Scan for the cell matching the given text and deliver its [X, Y] coordinate at center. 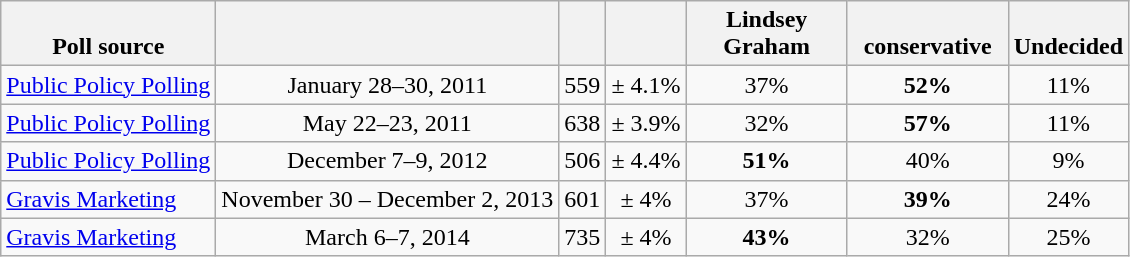
± 4.1% [646, 85]
638 [582, 123]
March 6–7, 2014 [388, 237]
conservative [928, 34]
559 [582, 85]
51% [766, 161]
57% [928, 123]
May 22–23, 2011 [388, 123]
43% [766, 237]
Poll source [108, 34]
9% [1068, 161]
± 4.4% [646, 161]
± 3.9% [646, 123]
40% [928, 161]
506 [582, 161]
LindseyGraham [766, 34]
52% [928, 85]
December 7–9, 2012 [388, 161]
Undecided [1068, 34]
39% [928, 199]
November 30 – December 2, 2013 [388, 199]
735 [582, 237]
January 28–30, 2011 [388, 85]
24% [1068, 199]
601 [582, 199]
25% [1068, 237]
